Determine the [X, Y] coordinate at the center of the cell enclosing the given text.  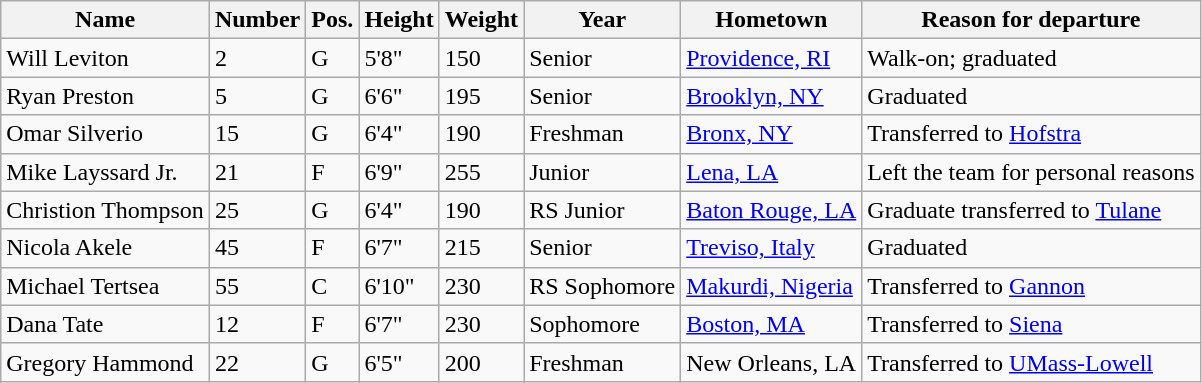
RS Sophomore [602, 286]
Transferred to Hofstra [1031, 134]
5 [257, 96]
255 [481, 172]
22 [257, 362]
Christion Thompson [106, 210]
Omar Silverio [106, 134]
195 [481, 96]
Transferred to UMass-Lowell [1031, 362]
25 [257, 210]
Bronx, NY [772, 134]
200 [481, 362]
Reason for departure [1031, 20]
Number [257, 20]
Walk-on; graduated [1031, 58]
Treviso, Italy [772, 248]
Brooklyn, NY [772, 96]
Height [399, 20]
Boston, MA [772, 324]
Hometown [772, 20]
Will Leviton [106, 58]
21 [257, 172]
Makurdi, Nigeria [772, 286]
45 [257, 248]
215 [481, 248]
6'5" [399, 362]
55 [257, 286]
Name [106, 20]
Transferred to Siena [1031, 324]
6'6" [399, 96]
Year [602, 20]
Transferred to Gannon [1031, 286]
Baton Rouge, LA [772, 210]
Michael Tertsea [106, 286]
Weight [481, 20]
C [332, 286]
Sophomore [602, 324]
15 [257, 134]
Nicola Akele [106, 248]
5'8" [399, 58]
150 [481, 58]
Pos. [332, 20]
New Orleans, LA [772, 362]
Graduate transferred to Tulane [1031, 210]
12 [257, 324]
Gregory Hammond [106, 362]
RS Junior [602, 210]
Providence, RI [772, 58]
Left the team for personal reasons [1031, 172]
Dana Tate [106, 324]
6'9" [399, 172]
Lena, LA [772, 172]
6'10" [399, 286]
Junior [602, 172]
Ryan Preston [106, 96]
Mike Layssard Jr. [106, 172]
2 [257, 58]
